Determine the (X, Y) coordinate at the center of the cell enclosing the given text.  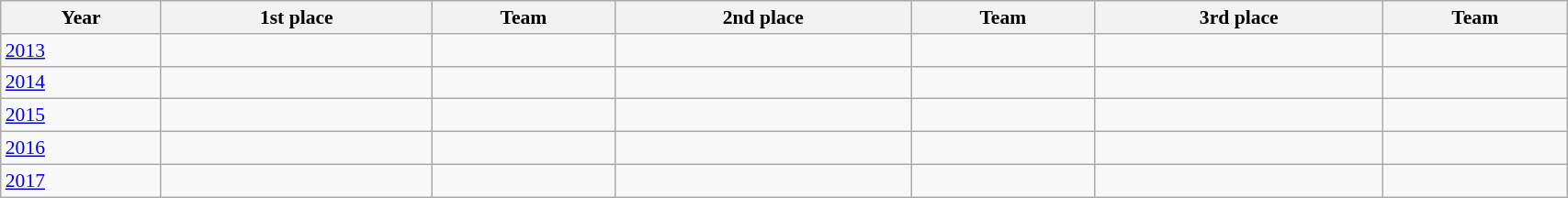
2015 (81, 115)
2017 (81, 181)
2013 (81, 50)
2016 (81, 148)
3rd place (1239, 17)
Year (81, 17)
2014 (81, 82)
2nd place (763, 17)
1st place (296, 17)
